Pinpoint the cell where the given text exists, returning its (X, Y) midpoint coordinate. 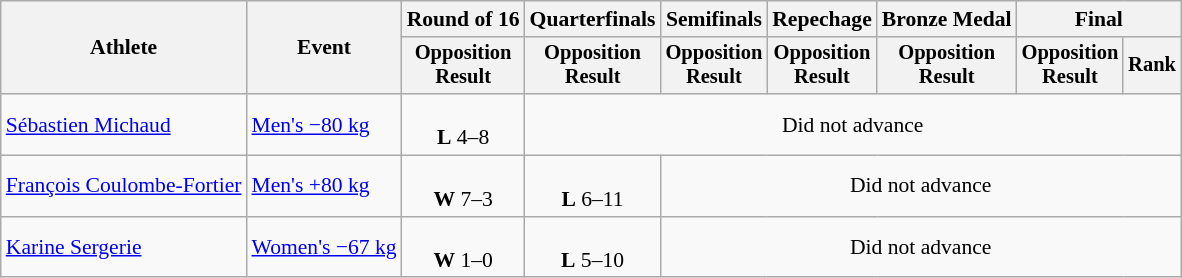
L 4–8 (464, 124)
Women's −67 kg (324, 248)
Quarterfinals (593, 19)
Repechage (822, 19)
L 6–11 (593, 186)
Semifinals (714, 19)
Men's −80 kg (324, 124)
W 1–0 (464, 248)
Rank (1152, 66)
Bronze Medal (947, 19)
L 5–10 (593, 248)
Event (324, 48)
W 7–3 (464, 186)
Athlete (124, 48)
François Coulombe-Fortier (124, 186)
Men's +80 kg (324, 186)
Sébastien Michaud (124, 124)
Round of 16 (464, 19)
Final (1099, 19)
Karine Sergerie (124, 248)
